Return (x, y) of the center of cell containing provided text 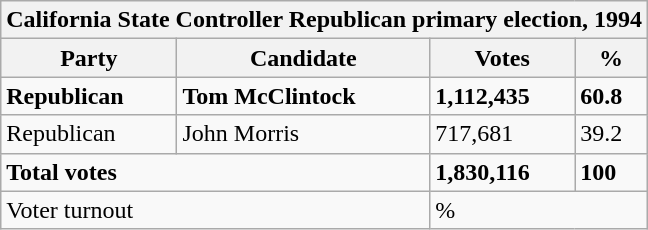
60.8 (612, 96)
John Morris (304, 134)
Voter turnout (216, 210)
Total votes (216, 172)
717,681 (502, 134)
California State Controller Republican primary election, 1994 (324, 20)
Tom McClintock (304, 96)
39.2 (612, 134)
1,112,435 (502, 96)
Votes (502, 58)
1,830,116 (502, 172)
Candidate (304, 58)
Party (89, 58)
100 (612, 172)
